Capture the cell that displays the provided text and extract its (X, Y) central coordinate. 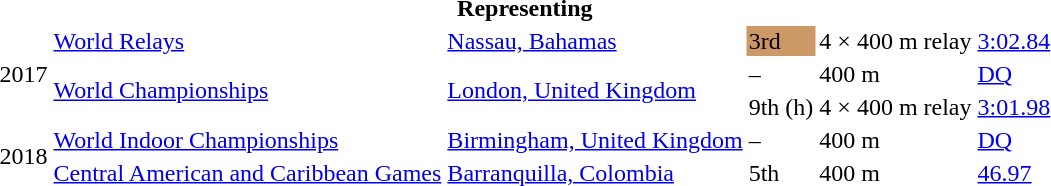
Nassau, Bahamas (595, 41)
World Indoor Championships (248, 140)
9th (h) (781, 107)
Birmingham, United Kingdom (595, 140)
3rd (781, 41)
World Championships (248, 90)
World Relays (248, 41)
London, United Kingdom (595, 90)
